For the text-containing cell, return its midpoint in [x, y] coordinate format. 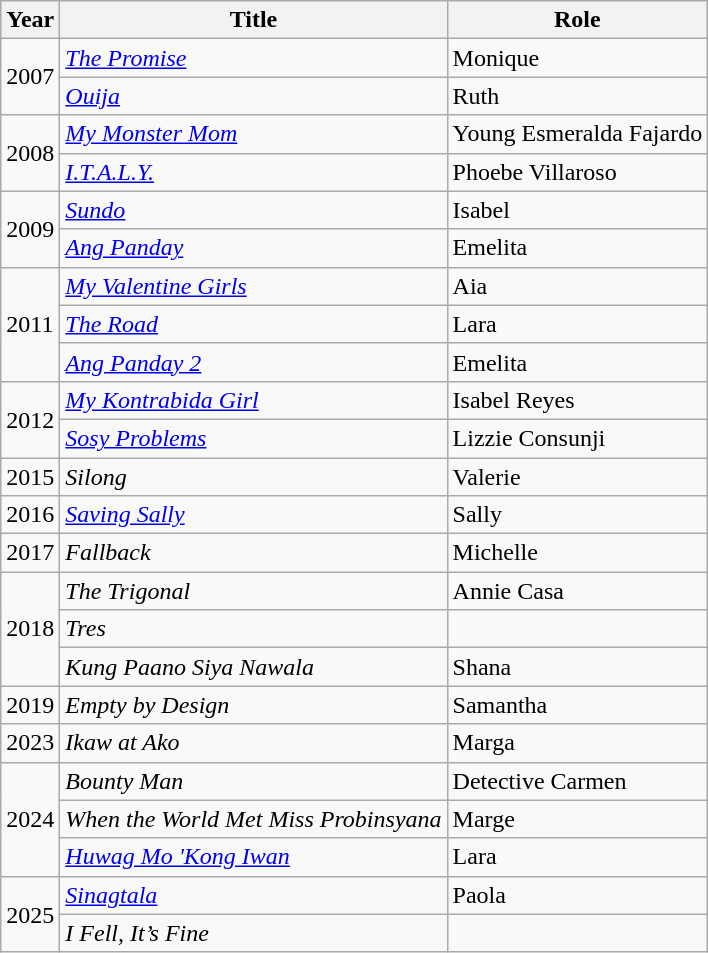
Empty by Design [254, 705]
Michelle [578, 553]
The Promise [254, 58]
Title [254, 20]
I Fell, It’s Fine [254, 933]
Monique [578, 58]
Samantha [578, 705]
The Trigonal [254, 591]
Tres [254, 629]
Ang Panday 2 [254, 362]
2012 [30, 419]
Silong [254, 477]
Paola [578, 895]
2023 [30, 743]
Young Esmeralda Fajardo [578, 134]
Ouija [254, 96]
I.T.A.L.Y. [254, 172]
Bounty Man [254, 781]
The Road [254, 324]
My Kontrabida Girl [254, 400]
Fallback [254, 553]
Kung Paano Siya Nawala [254, 667]
Lizzie Consunji [578, 438]
Marga [578, 743]
Sosy Problems [254, 438]
Role [578, 20]
2011 [30, 324]
2009 [30, 229]
Detective Carmen [578, 781]
Ruth [578, 96]
2025 [30, 914]
Sundo [254, 210]
2007 [30, 77]
2016 [30, 515]
My Valentine Girls [254, 286]
2015 [30, 477]
Ang Panday [254, 248]
Year [30, 20]
Shana [578, 667]
My Monster Mom [254, 134]
Huwag Mo 'Kong Iwan [254, 857]
Phoebe Villaroso [578, 172]
2024 [30, 819]
Marge [578, 819]
Annie Casa [578, 591]
Isabel [578, 210]
2008 [30, 153]
Ikaw at Ako [254, 743]
When the World Met Miss Probinsyana [254, 819]
Sinagtala [254, 895]
2017 [30, 553]
Aia [578, 286]
2018 [30, 629]
Saving Sally [254, 515]
2019 [30, 705]
Isabel Reyes [578, 400]
Valerie [578, 477]
Sally [578, 515]
